Pinpoint the cell where the given text exists, returning its [X, Y] midpoint coordinate. 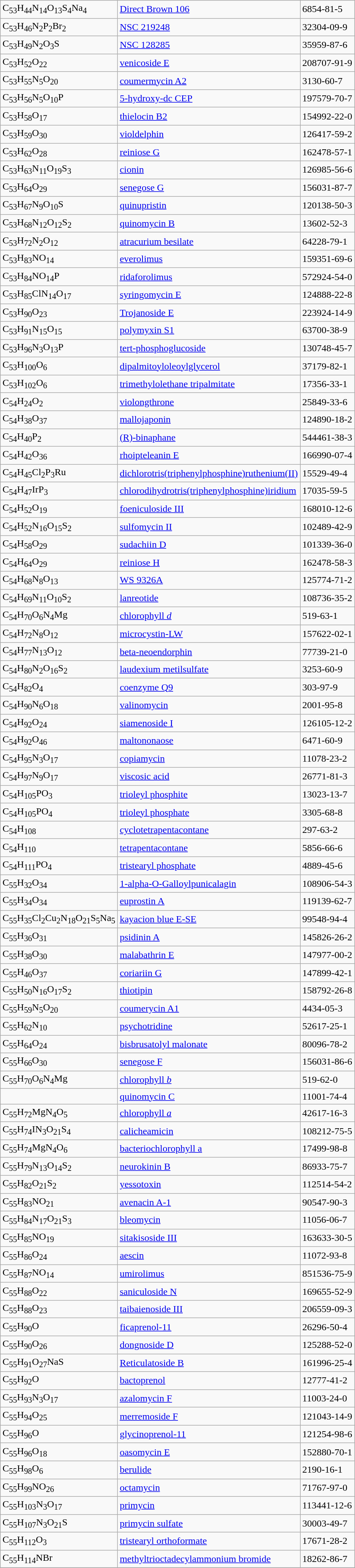
145826-26-2 [328, 937]
C55H36O31 [59, 937]
cionin [209, 170]
15529-49-4 [328, 473]
chlorophyll b [209, 1080]
neurokinin B [209, 1166]
microcystin-LW [209, 634]
C53H55N5O20 [59, 80]
157622-02-1 [328, 634]
4889-45-6 [328, 865]
26771-81-3 [328, 777]
C53H44N14O13S4Na4 [59, 9]
C54H108 [59, 830]
C53H102O6 [59, 384]
C55H35Cl2Cu2N18O21S5Na5 [59, 919]
C55H79N13O14S2 [59, 1166]
6471-60-9 [328, 741]
coenzyme Q9 [209, 687]
162478-58-3 [328, 562]
11056-06-7 [328, 1220]
13602-52-3 [328, 223]
senegose G [209, 188]
C54H95N3O17 [59, 758]
C55H107N3O21S [59, 1523]
C53H96N3O13P [59, 348]
sulfomycin II [209, 527]
taibaienoside III [209, 1309]
WS 9326A [209, 580]
rhoipteleanin E [209, 455]
calicheamicin [209, 1131]
5-hydroxy-dc CEP [209, 98]
Trojanoside E [209, 313]
euprostin A [209, 901]
102489-42-9 [328, 527]
aescin [209, 1256]
thiotipin [209, 991]
2001-95-8 [328, 705]
dichlorotris(triphenylphosphine)ruthenium(II) [209, 473]
ridaforolimus [209, 277]
169655-52-9 [328, 1291]
161996-25-4 [328, 1363]
copiamycin [209, 758]
17671-28-2 [328, 1541]
C55H114NBr [59, 1559]
quinupristin [209, 206]
berulide [209, 1470]
C54H72N8O12 [59, 634]
126105-12-2 [328, 723]
C53H72N2O12 [59, 241]
125774-71-2 [328, 580]
C55H88O23 [59, 1309]
Reticulatoside B [209, 1363]
thielocin B2 [209, 116]
trimethylolethane tripalmitate [209, 384]
C55H82O21S2 [59, 1184]
C54H45Cl2P3Ru [59, 473]
C55H59N5O20 [59, 1008]
147899-42-1 [328, 973]
572924-54-0 [328, 277]
158792-26-8 [328, 991]
tristearyl phosphate [209, 865]
11072-93-8 [328, 1256]
C54H47IrP3 [59, 491]
3253-60-9 [328, 669]
cyclotetrapentacontane [209, 830]
mallojaponin [209, 420]
C54H80N2O16S2 [59, 669]
120138-50-3 [328, 206]
80096-78-2 [328, 1044]
primycin sulfate [209, 1523]
C53H67N9O10S [59, 206]
syringomycin E [209, 295]
C53H49N2O3S [59, 45]
64228-79-1 [328, 241]
C55H74MgN4O6 [59, 1148]
C53H64O29 [59, 188]
C55H70O6N4Mg [59, 1080]
trioleyl phosphate [209, 812]
yessotoxin [209, 1184]
77739-21-0 [328, 651]
C55H112O3 [59, 1541]
C54H68N8O13 [59, 580]
C55H90O [59, 1327]
25849-33-6 [328, 402]
156031-86-6 [328, 1062]
dongnoside D [209, 1345]
119139-62-7 [328, 901]
C54H90N6O18 [59, 705]
reiniose G [209, 152]
lanreotide [209, 598]
519-62-0 [328, 1080]
11001-74-4 [328, 1096]
C53H63N11O19S3 [59, 170]
C54H105PO3 [59, 794]
3130-60-7 [328, 80]
12777-41-2 [328, 1380]
2190-16-1 [328, 1470]
108736-35-2 [328, 598]
208707-91-9 [328, 63]
162478-57-1 [328, 152]
C55H32O34 [59, 884]
1-alpha-O-Galloylpunicalagin [209, 884]
35959-87-6 [328, 45]
coumermycin A2 [209, 80]
dipalmitoyloleoylglycerol [209, 366]
maltononaose [209, 741]
C55H34O34 [59, 901]
6854-81-5 [328, 9]
C54H58O29 [59, 544]
C53H46N2P2Br2 [59, 27]
C53H56N5O10P [59, 98]
sitakisoside III [209, 1238]
tristearyl orthoformate [209, 1541]
reiniose H [209, 562]
primycin [209, 1505]
C54H38O37 [59, 420]
C55H96O [59, 1434]
17499-98-8 [328, 1148]
C55H88O22 [59, 1291]
108906-54-3 [328, 884]
206559-09-3 [328, 1309]
C55H74IN3O21S4 [59, 1131]
121254-98-6 [328, 1434]
tetrapentacontane [209, 848]
C54H42O36 [59, 455]
quinomycin B [209, 223]
C55H46O37 [59, 973]
bisbrusatolyl malonate [209, 1044]
197579-70-7 [328, 98]
C55H66O30 [59, 1062]
bleomycin [209, 1220]
32304-09-9 [328, 27]
NSC 219248 [209, 27]
polymyxin S1 [209, 330]
avenacin A-1 [209, 1202]
C54H70O6N4Mg [59, 616]
C53H85ClN14O17 [59, 295]
C53H91N15O15 [59, 330]
quinomycin C [209, 1096]
147977-00-2 [328, 955]
(R)-binaphane [209, 437]
C54H40P2 [59, 437]
C55H83NO21 [59, 1202]
C54H24O2 [59, 402]
ficaprenol-11 [209, 1327]
viscosic acid [209, 777]
coriariin G [209, 973]
112514-54-2 [328, 1184]
851536-75-9 [328, 1273]
C54H92O24 [59, 723]
154992-22-0 [328, 116]
C55H90O26 [59, 1345]
3305-68-8 [328, 812]
C54H105PO4 [59, 812]
11078-23-2 [328, 758]
chlorodihydrotris(triphenylphosphine)iridium [209, 491]
C54H64O29 [59, 562]
125288-52-0 [328, 1345]
C54H52N16O15S2 [59, 527]
152880-70-1 [328, 1452]
121043-14-9 [328, 1416]
NSC 128285 [209, 45]
C55H87NO14 [59, 1273]
519-63-1 [328, 616]
C55H50N16O17S2 [59, 991]
C55H84N17O21S3 [59, 1220]
sudachiin D [209, 544]
merremoside F [209, 1416]
C54H111PO4 [59, 865]
valinomycin [209, 705]
coumerycin A1 [209, 1008]
C53H90O23 [59, 313]
37179-82-1 [328, 366]
126985-56-6 [328, 170]
90547-90-3 [328, 1202]
bactoprenol [209, 1380]
C53H84NO14P [59, 277]
C54H82O4 [59, 687]
chlorophyll d [209, 616]
99548-94-4 [328, 919]
malabathrin E [209, 955]
C54H69N11O10S2 [59, 598]
C55H38O30 [59, 955]
13023-13-7 [328, 794]
laudexium metilsulfate [209, 669]
beta-neoendorphin [209, 651]
atracurium besilate [209, 241]
C55H72MgN4O5 [59, 1113]
C55H96O18 [59, 1452]
C53H83NO14 [59, 259]
umirolimus [209, 1273]
venicoside E [209, 63]
168010-12-6 [328, 509]
C54H77N13O12 [59, 651]
kayacion blue E-SE [209, 919]
siamenoside I [209, 723]
4434-05-3 [328, 1008]
senegose F [209, 1062]
113441-12-6 [328, 1505]
chlorophyll a [209, 1113]
C55H91O27NaS [59, 1363]
C53H68N12O12S2 [59, 223]
C53H62O28 [59, 152]
C55H94O25 [59, 1416]
C54H52O19 [59, 509]
101339-36-0 [328, 544]
166990-07-4 [328, 455]
17035-59-5 [328, 491]
C54H92O46 [59, 741]
42617-16-3 [328, 1113]
124890-18-2 [328, 420]
163633-30-5 [328, 1238]
159351-69-6 [328, 259]
C53H100O6 [59, 366]
trioleyl phosphite [209, 794]
C55H99NO26 [59, 1488]
violongthrone [209, 402]
violdelphin [209, 134]
saniculoside N [209, 1291]
foeniculoside III [209, 509]
psychotridine [209, 1026]
C53H52O22 [59, 63]
Direct Brown 106 [209, 9]
psidinin A [209, 937]
108212-75-5 [328, 1131]
everolimus [209, 259]
C53H59O30 [59, 134]
124888-22-8 [328, 295]
18262-86-7 [328, 1559]
126417-59-2 [328, 134]
223924-14-9 [328, 313]
C54H97N9O17 [59, 777]
11003-24-0 [328, 1398]
C54H110 [59, 848]
glycinoprenol-11 [209, 1434]
bacteriochlorophyll a [209, 1148]
octamycin [209, 1488]
63700-38-9 [328, 330]
tert-phosphoglucoside [209, 348]
17356-33-1 [328, 384]
C55H86O24 [59, 1256]
methyltrioctadecylammonium bromide [209, 1559]
C55H85NO19 [59, 1238]
130748-45-7 [328, 348]
C55H93N3O17 [59, 1398]
544461-38-3 [328, 437]
86933-75-7 [328, 1166]
C55H92O [59, 1380]
26296-50-4 [328, 1327]
C55H103N3O17 [59, 1505]
oasomycin E [209, 1452]
303-97-9 [328, 687]
azalomycin F [209, 1398]
5856-66-6 [328, 848]
C53H58O17 [59, 116]
71767-97-0 [328, 1488]
C55H98O6 [59, 1470]
52617-25-1 [328, 1026]
297-63-2 [328, 830]
C55H62N10 [59, 1026]
C55H64O24 [59, 1044]
30003-49-7 [328, 1523]
156031-87-7 [328, 188]
